Output the (x, y) coordinate of the center of the cell containing the given text.  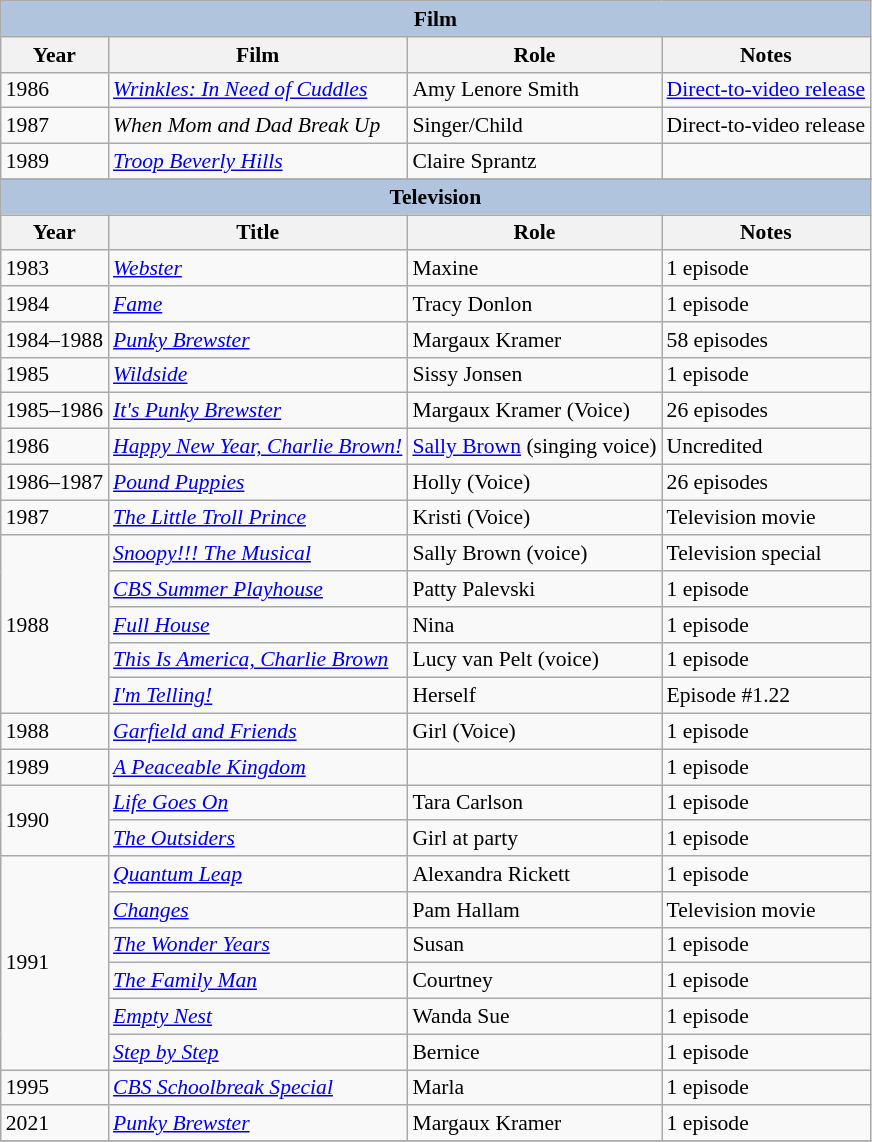
Webster (258, 269)
1984 (54, 304)
Sally Brown (voice) (534, 554)
Step by Step (258, 1052)
Singer/Child (534, 126)
Uncredited (766, 447)
Alexandra Rickett (534, 874)
Girl (Voice) (534, 732)
Sally Brown (singing voice) (534, 447)
Susan (534, 945)
1984–1988 (54, 340)
CBS Schoolbreak Special (258, 1088)
Herself (534, 696)
Girl at party (534, 839)
Lucy van Pelt (voice) (534, 660)
Episode #1.22 (766, 696)
1986–1987 (54, 482)
Television (436, 197)
1983 (54, 269)
Fame (258, 304)
1985–1986 (54, 411)
Sissy Jonsen (534, 375)
1991 (54, 963)
2021 (54, 1124)
Snoopy!!! The Musical (258, 554)
When Mom and Dad Break Up (258, 126)
Wanda Sue (534, 1017)
Wrinkles: In Need of Cuddles (258, 90)
1985 (54, 375)
Holly (Voice) (534, 482)
58 episodes (766, 340)
Kristi (Voice) (534, 518)
Television special (766, 554)
I'm Telling! (258, 696)
Tara Carlson (534, 803)
Pam Hallam (534, 910)
Courtney (534, 981)
1995 (54, 1088)
Nina (534, 625)
Garfield and Friends (258, 732)
Title (258, 233)
CBS Summer Playhouse (258, 589)
Changes (258, 910)
Pound Puppies (258, 482)
A Peaceable Kingdom (258, 767)
Quantum Leap (258, 874)
Happy New Year, Charlie Brown! (258, 447)
The Family Man (258, 981)
Bernice (534, 1052)
Claire Sprantz (534, 162)
The Little Troll Prince (258, 518)
Patty Palevski (534, 589)
Empty Nest (258, 1017)
Tracy Donlon (534, 304)
The Outsiders (258, 839)
Life Goes On (258, 803)
The Wonder Years (258, 945)
Full House (258, 625)
Maxine (534, 269)
This Is America, Charlie Brown (258, 660)
Troop Beverly Hills (258, 162)
1990 (54, 820)
It's Punky Brewster (258, 411)
Marla (534, 1088)
Wildside (258, 375)
Amy Lenore Smith (534, 90)
Margaux Kramer (Voice) (534, 411)
